Scan for the cell matching the given text and deliver its (x, y) coordinate at center. 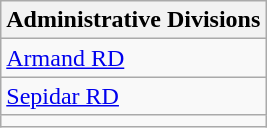
Administrative Divisions (134, 20)
Sepidar RD (134, 96)
Armand RD (134, 58)
